Detect which cell encompasses the target text, then output its [X, Y] center coordinate. 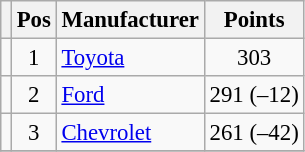
Pos [34, 20]
291 (–12) [254, 95]
1 [34, 58]
Manufacturer [130, 20]
Chevrolet [130, 133]
2 [34, 95]
Points [254, 20]
Ford [130, 95]
3 [34, 133]
261 (–42) [254, 133]
Toyota [130, 58]
303 [254, 58]
